Pinpoint the cell where the given text exists, returning its (x, y) midpoint coordinate. 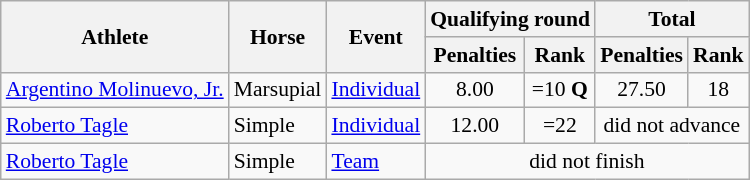
12.00 (474, 126)
Qualifying round (510, 19)
Argentino Molinuevo, Jr. (115, 90)
18 (718, 90)
Athlete (115, 36)
=22 (560, 126)
Marsupial (278, 90)
did not advance (672, 126)
did not finish (586, 162)
Event (376, 36)
=10 Q (560, 90)
8.00 (474, 90)
Horse (278, 36)
Total (672, 19)
27.50 (642, 90)
Team (376, 162)
